From the cell containing the given text, extract its center point as [X, Y] coordinate. 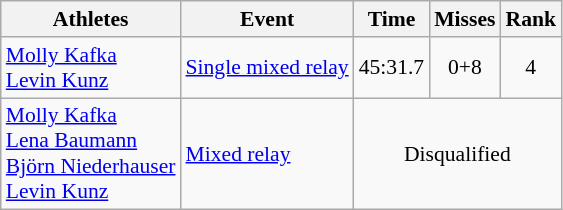
Molly Kafka Levin Kunz [91, 68]
Misses [464, 19]
Time [392, 19]
Single mixed relay [268, 68]
Event [268, 19]
Disqualified [458, 154]
0+8 [464, 68]
4 [530, 68]
Athletes [91, 19]
Rank [530, 19]
Mixed relay [268, 154]
45:31.7 [392, 68]
Molly Kafka Lena BaumannBjörn NiederhauserLevin Kunz [91, 154]
